Output the [x, y] coordinate of the center of the cell containing the given text.  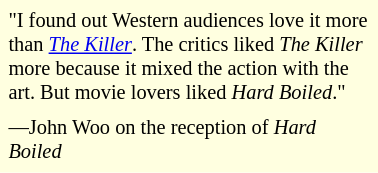
—John Woo on the reception of Hard Boiled [189, 140]
